For the text-containing cell, return its midpoint in [X, Y] coordinate format. 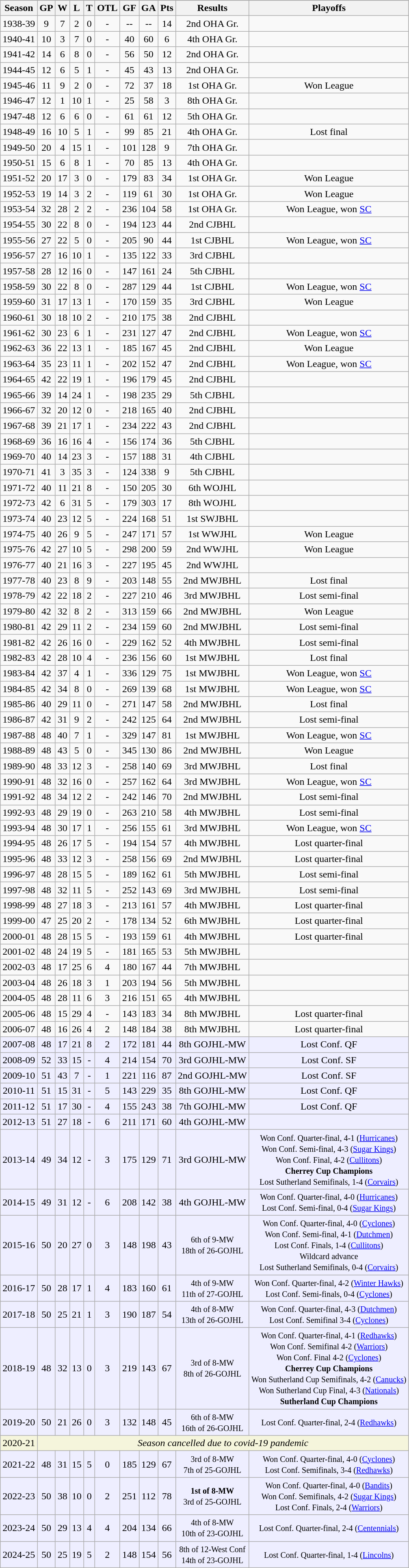
1945-46 [19, 85]
Season [19, 8]
55 [167, 580]
3rd of 8-MW8th of 26-GOJHL [212, 1368]
Won Conf. Quarter-final, 4-3 (Dutchmen)Lost Conf. Semifinal 3-4 (Cyclones) [329, 1314]
256 [129, 828]
345 [129, 751]
2005-06 [19, 1014]
1980-81 [19, 627]
T [89, 8]
Won Conf. Quarter-final, 4-0 (Hurricanes) Lost Conf. Semi-final, 0-4 (Sugar Kings) [329, 1202]
71 [167, 1159]
3rd of 8-MW7th of 25-GOJHL [212, 1464]
298 [129, 549]
2021-22 [19, 1464]
303 [149, 503]
1989-90 [19, 766]
6th of 9-MW18th of 26-GOJHL [212, 1245]
132 [129, 1422]
1996-97 [19, 874]
221 [129, 1075]
W [63, 8]
123 [149, 225]
1968-69 [19, 441]
Season cancelled due to covid-19 pandemic [223, 1443]
193 [129, 936]
1966-67 [19, 410]
213 [129, 905]
170 [129, 302]
2013-14 [19, 1159]
1st WWJHL [212, 534]
1953-54 [19, 209]
2004-05 [19, 998]
2006-07 [19, 1029]
86 [167, 751]
247 [129, 534]
1970-71 [19, 472]
2024-25 [19, 1554]
1973-74 [19, 519]
6th of 8-MW16th of 26-GOJHL [212, 1422]
41 [46, 472]
2007-08 [19, 1045]
Playoffs [329, 8]
1946-47 [19, 101]
1984-85 [19, 689]
1992-93 [19, 812]
1967-68 [19, 426]
263 [129, 812]
172 [129, 1045]
GF [129, 8]
1983-84 [19, 673]
1961-62 [19, 333]
2011-12 [19, 1106]
81 [167, 735]
124 [129, 472]
5th OHA Gr. [212, 116]
219 [129, 1368]
1950-51 [19, 163]
1995-96 [19, 859]
146 [149, 797]
252 [129, 890]
329 [129, 735]
196 [129, 379]
214 [129, 1060]
1969-70 [19, 457]
1944-45 [19, 70]
2009-10 [19, 1075]
190 [129, 1314]
78 [167, 1496]
1987-88 [19, 735]
2014-15 [19, 1202]
2023-24 [19, 1528]
188 [149, 457]
1959-60 [19, 302]
195 [149, 565]
204 [129, 1528]
2019-20 [19, 1422]
8th of 12-West Conf14th of 23-GOJHL [212, 1554]
2008-09 [19, 1060]
1999-00 [19, 921]
160 [149, 1288]
L [76, 8]
135 [129, 256]
128 [149, 147]
189 [129, 874]
4th of 8-MW10th of 23-GOJHL [212, 1528]
2015-16 [19, 1245]
65 [167, 998]
GP [46, 8]
112 [149, 1496]
1971-72 [19, 488]
1976-77 [19, 565]
216 [129, 998]
54 [167, 1314]
125 [149, 720]
1951-52 [19, 178]
257 [129, 782]
1955-56 [19, 240]
1964-65 [19, 379]
116 [149, 1075]
211 [129, 1122]
104 [149, 209]
1952-53 [19, 194]
7th OHA Gr. [212, 147]
1975-76 [19, 549]
1982-83 [19, 658]
2010-11 [19, 1091]
1978-79 [19, 596]
4th of 8-MW13th of 26-GOJHL [212, 1314]
6th MWJBHL [212, 921]
287 [129, 287]
1963-64 [19, 364]
1958-59 [19, 287]
68 [167, 689]
2001-02 [19, 952]
2002-03 [19, 967]
1954-55 [19, 225]
1960-61 [19, 317]
1994-95 [19, 843]
7th MWJBHL [212, 967]
187 [149, 1314]
184 [149, 1029]
2018-19 [19, 1368]
2012-13 [19, 1122]
1974-75 [19, 534]
8th WOJHL [212, 503]
87 [167, 1075]
Lost Conf. Quarter-final, 2-4 (Redhawks) [329, 1422]
313 [129, 611]
208 [129, 1202]
168 [149, 519]
2nd GOJHL-MW [212, 1075]
200 [149, 549]
151 [149, 998]
Results [212, 8]
224 [129, 519]
6th WOJHL [212, 488]
75 [167, 673]
OTL [107, 8]
180 [129, 967]
53 [167, 952]
Lost Conf. Quarter-final, 2-4 (Centennials) [329, 1528]
157 [129, 457]
1986-87 [19, 720]
GA [149, 8]
Pts [167, 8]
231 [129, 333]
4th of 9-MW11th of 27-GOJHL [212, 1288]
1948-49 [19, 132]
1956-57 [19, 256]
150 [129, 488]
178 [129, 921]
235 [149, 395]
2003-04 [19, 983]
1962-63 [19, 348]
119 [129, 194]
2020-21 [19, 1443]
152 [149, 364]
83 [149, 178]
1957-58 [19, 271]
2000-01 [19, 936]
1985-86 [19, 704]
2022-23 [19, 1496]
1949-50 [19, 147]
218 [129, 410]
122 [149, 256]
269 [129, 689]
1990-91 [19, 782]
1991-92 [19, 797]
1972-73 [19, 503]
1965-66 [19, 395]
1979-80 [19, 611]
8th OHA Gr. [212, 101]
1938-39 [19, 24]
1977-78 [19, 580]
59 [167, 549]
Won Conf. Quarter-final, 4-0 (Bandits)Won Conf. Semifinals, 4-2 (Sugar Kings)Lost Conf. Finals, 2-4 (Warriors) [329, 1496]
1997-98 [19, 890]
139 [149, 689]
338 [149, 472]
222 [149, 426]
Lost Conf. Quarter-final, 1-4 (Lincolns) [329, 1554]
1941-42 [19, 54]
1981-82 [19, 642]
90 [149, 240]
243 [149, 1106]
251 [129, 1496]
101 [129, 147]
Won Conf. Quarter-final, 4-2 (Winter Hawks)Lost Conf. Semi-finals, 0-4 (Cyclones) [329, 1288]
130 [149, 751]
271 [129, 704]
174 [149, 441]
2017-18 [19, 1314]
140 [149, 766]
7th GOJHL-MW [212, 1106]
Won Conf. Quarter-final, 4-0 (Cyclones)Lost Conf. Semifinals, 3-4 (Redhawks) [329, 1464]
336 [129, 673]
2016-17 [19, 1288]
46 [167, 596]
127 [149, 333]
1993-94 [19, 828]
142 [149, 1202]
1998-99 [19, 905]
1988-89 [19, 751]
1947-48 [19, 116]
99 [129, 132]
1st SWJBHL [212, 519]
72 [129, 85]
1st of 8-MW3rd of 25-GOJHL [212, 1496]
202 [129, 364]
1940-41 [19, 39]
4th CJBHL [212, 457]
